From the cell containing the given text, extract its center point as [X, Y] coordinate. 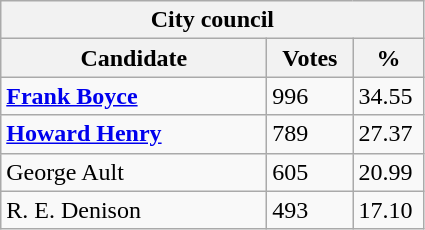
27.37 [388, 134]
Howard Henry [134, 134]
Frank Boyce [134, 96]
20.99 [388, 172]
George Ault [134, 172]
789 [310, 134]
493 [310, 210]
R. E. Denison [134, 210]
Votes [310, 58]
996 [310, 96]
605 [310, 172]
% [388, 58]
34.55 [388, 96]
City council [212, 20]
Candidate [134, 58]
17.10 [388, 210]
